Determine the (x, y) coordinate at the center of the cell enclosing the given text.  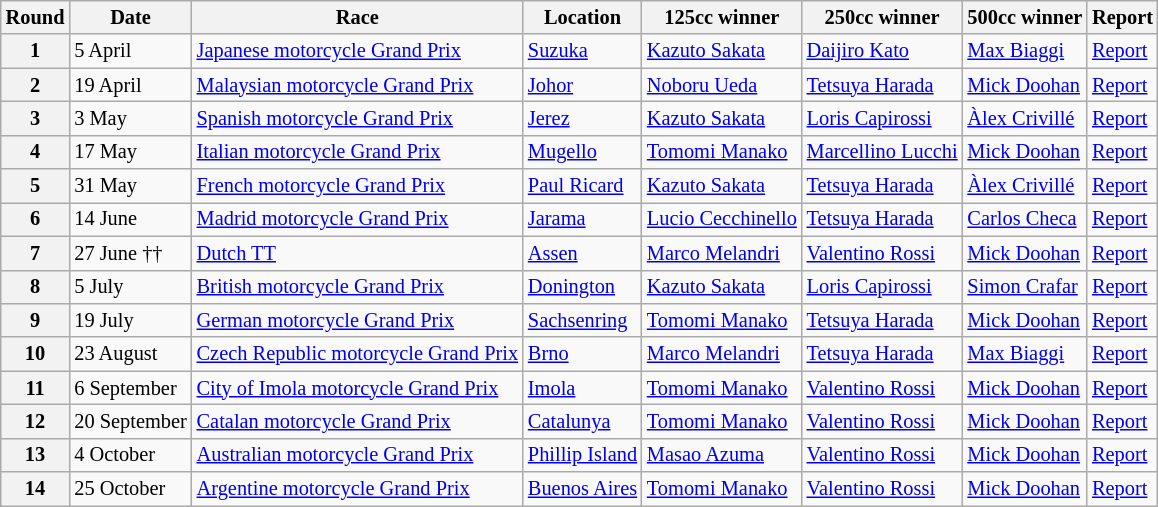
7 (36, 253)
Johor (582, 85)
Simon Crafar (1026, 287)
Catalunya (582, 421)
19 April (130, 85)
Imola (582, 388)
Round (36, 17)
Buenos Aires (582, 489)
City of Imola motorcycle Grand Prix (358, 388)
Paul Ricard (582, 186)
17 May (130, 152)
Czech Republic motorcycle Grand Prix (358, 354)
14 (36, 489)
5 July (130, 287)
Argentine motorcycle Grand Prix (358, 489)
Donington (582, 287)
19 July (130, 320)
Assen (582, 253)
6 September (130, 388)
Race (358, 17)
1 (36, 51)
Suzuka (582, 51)
Marcellino Lucchi (882, 152)
11 (36, 388)
12 (36, 421)
Carlos Checa (1026, 219)
9 (36, 320)
4 October (130, 455)
German motorcycle Grand Prix (358, 320)
Italian motorcycle Grand Prix (358, 152)
Mugello (582, 152)
3 (36, 118)
25 October (130, 489)
27 June †† (130, 253)
Spanish motorcycle Grand Prix (358, 118)
6 (36, 219)
Jerez (582, 118)
Daijiro Kato (882, 51)
250cc winner (882, 17)
500cc winner (1026, 17)
Sachsenring (582, 320)
5 (36, 186)
5 April (130, 51)
125cc winner (722, 17)
3 May (130, 118)
Australian motorcycle Grand Prix (358, 455)
14 June (130, 219)
20 September (130, 421)
Lucio Cecchinello (722, 219)
2 (36, 85)
10 (36, 354)
Jarama (582, 219)
Malaysian motorcycle Grand Prix (358, 85)
Brno (582, 354)
French motorcycle Grand Prix (358, 186)
23 August (130, 354)
British motorcycle Grand Prix (358, 287)
Catalan motorcycle Grand Prix (358, 421)
31 May (130, 186)
Phillip Island (582, 455)
Noboru Ueda (722, 85)
Japanese motorcycle Grand Prix (358, 51)
Location (582, 17)
13 (36, 455)
Madrid motorcycle Grand Prix (358, 219)
Date (130, 17)
4 (36, 152)
8 (36, 287)
Dutch TT (358, 253)
Masao Azuma (722, 455)
